Return [X, Y] of the center of cell containing provided text 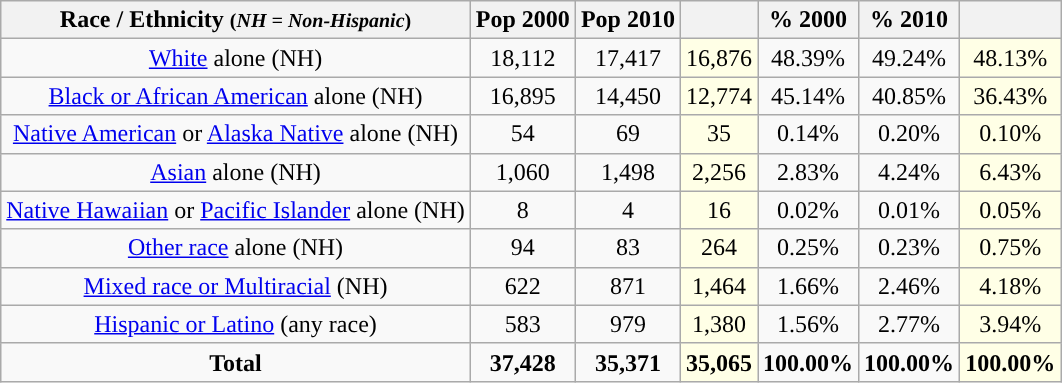
35,065 [718, 362]
0.02% [808, 210]
0.10% [1010, 134]
3.94% [1010, 324]
12,774 [718, 96]
0.14% [808, 134]
264 [718, 248]
1,464 [718, 286]
6.43% [1010, 172]
49.24% [910, 58]
16,876 [718, 58]
Mixed race or Multiracial (NH) [236, 286]
1.56% [808, 324]
871 [628, 286]
83 [628, 248]
Pop 2000 [522, 20]
1,060 [522, 172]
2.77% [910, 324]
0.75% [1010, 248]
14,450 [628, 96]
Pop 2010 [628, 20]
17,417 [628, 58]
35,371 [628, 362]
8 [522, 210]
Black or African American alone (NH) [236, 96]
2,256 [718, 172]
48.39% [808, 58]
Other race alone (NH) [236, 248]
37,428 [522, 362]
Race / Ethnicity (NH = Non-Hispanic) [236, 20]
622 [522, 286]
583 [522, 324]
2.83% [808, 172]
Native American or Alaska Native alone (NH) [236, 134]
1.66% [808, 286]
4.24% [910, 172]
2.46% [910, 286]
Hispanic or Latino (any race) [236, 324]
0.20% [910, 134]
% 2010 [910, 20]
White alone (NH) [236, 58]
Native Hawaiian or Pacific Islander alone (NH) [236, 210]
45.14% [808, 96]
16 [718, 210]
Asian alone (NH) [236, 172]
Total [236, 362]
54 [522, 134]
16,895 [522, 96]
0.05% [1010, 210]
36.43% [1010, 96]
0.23% [910, 248]
0.25% [808, 248]
979 [628, 324]
4.18% [1010, 286]
1,380 [718, 324]
0.01% [910, 210]
% 2000 [808, 20]
48.13% [1010, 58]
94 [522, 248]
18,112 [522, 58]
35 [718, 134]
40.85% [910, 96]
4 [628, 210]
69 [628, 134]
1,498 [628, 172]
